Capture the cell that displays the provided text and extract its [x, y] central coordinate. 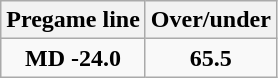
Pregame line [74, 20]
65.5 [210, 58]
MD -24.0 [74, 58]
Over/under [210, 20]
